Provide the [X, Y] coordinate of the cell's center where the given text is located.  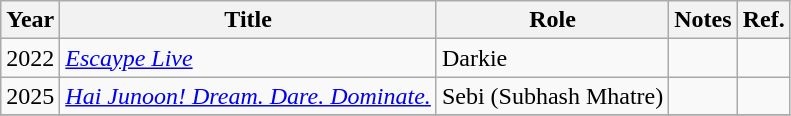
Title [248, 20]
Role [552, 20]
Notes [703, 20]
Darkie [552, 58]
Hai Junoon! Dream. Dare. Dominate. [248, 96]
2025 [30, 96]
Ref. [764, 20]
2022 [30, 58]
Escaype Live [248, 58]
Year [30, 20]
Sebi (Subhash Mhatre) [552, 96]
